Scan for the cell matching the given text and deliver its (x, y) coordinate at center. 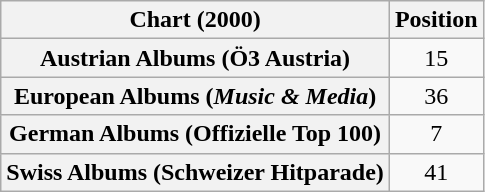
36 (436, 96)
7 (436, 134)
15 (436, 58)
Chart (2000) (196, 20)
Swiss Albums (Schweizer Hitparade) (196, 172)
Position (436, 20)
41 (436, 172)
Austrian Albums (Ö3 Austria) (196, 58)
German Albums (Offizielle Top 100) (196, 134)
European Albums (Music & Media) (196, 96)
